Provide the (X, Y) coordinate of the cell's center where the given text is located.  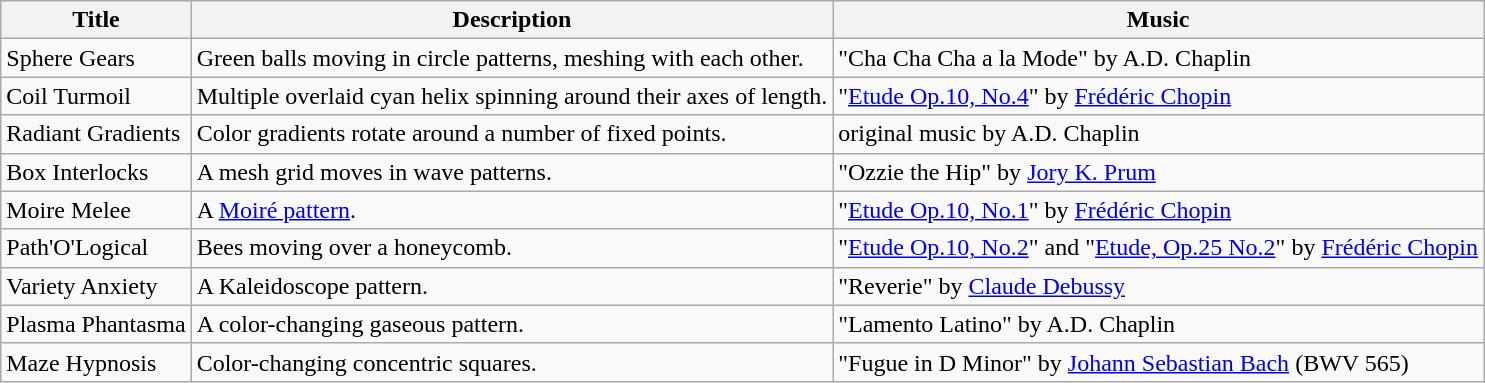
Description (512, 20)
Coil Turmoil (96, 96)
Box Interlocks (96, 172)
A Kaleidoscope pattern. (512, 286)
Title (96, 20)
"Etude Op.10, No.2" and "Etude, Op.25 No.2" by Frédéric Chopin (1158, 248)
"Etude Op.10, No.4" by Frédéric Chopin (1158, 96)
Bees moving over a honeycomb. (512, 248)
A mesh grid moves in wave patterns. (512, 172)
Music (1158, 20)
Plasma Phantasma (96, 324)
"Ozzie the Hip" by Jory K. Prum (1158, 172)
A color-changing gaseous pattern. (512, 324)
Moire Melee (96, 210)
"Fugue in D Minor" by Johann Sebastian Bach (BWV 565) (1158, 362)
A Moiré pattern. (512, 210)
Path'O'Logical (96, 248)
Sphere Gears (96, 58)
Maze Hypnosis (96, 362)
original music by A.D. Chaplin (1158, 134)
"Reverie" by Claude Debussy (1158, 286)
Radiant Gradients (96, 134)
Color gradients rotate around a number of fixed points. (512, 134)
Variety Anxiety (96, 286)
Green balls moving in circle patterns, meshing with each other. (512, 58)
"Cha Cha Cha a la Mode" by A.D. Chaplin (1158, 58)
"Lamento Latino" by A.D. Chaplin (1158, 324)
Color-changing concentric squares. (512, 362)
Multiple overlaid cyan helix spinning around their axes of length. (512, 96)
"Etude Op.10, No.1" by Frédéric Chopin (1158, 210)
